Determine the (X, Y) coordinate at the center of the cell enclosing the given text.  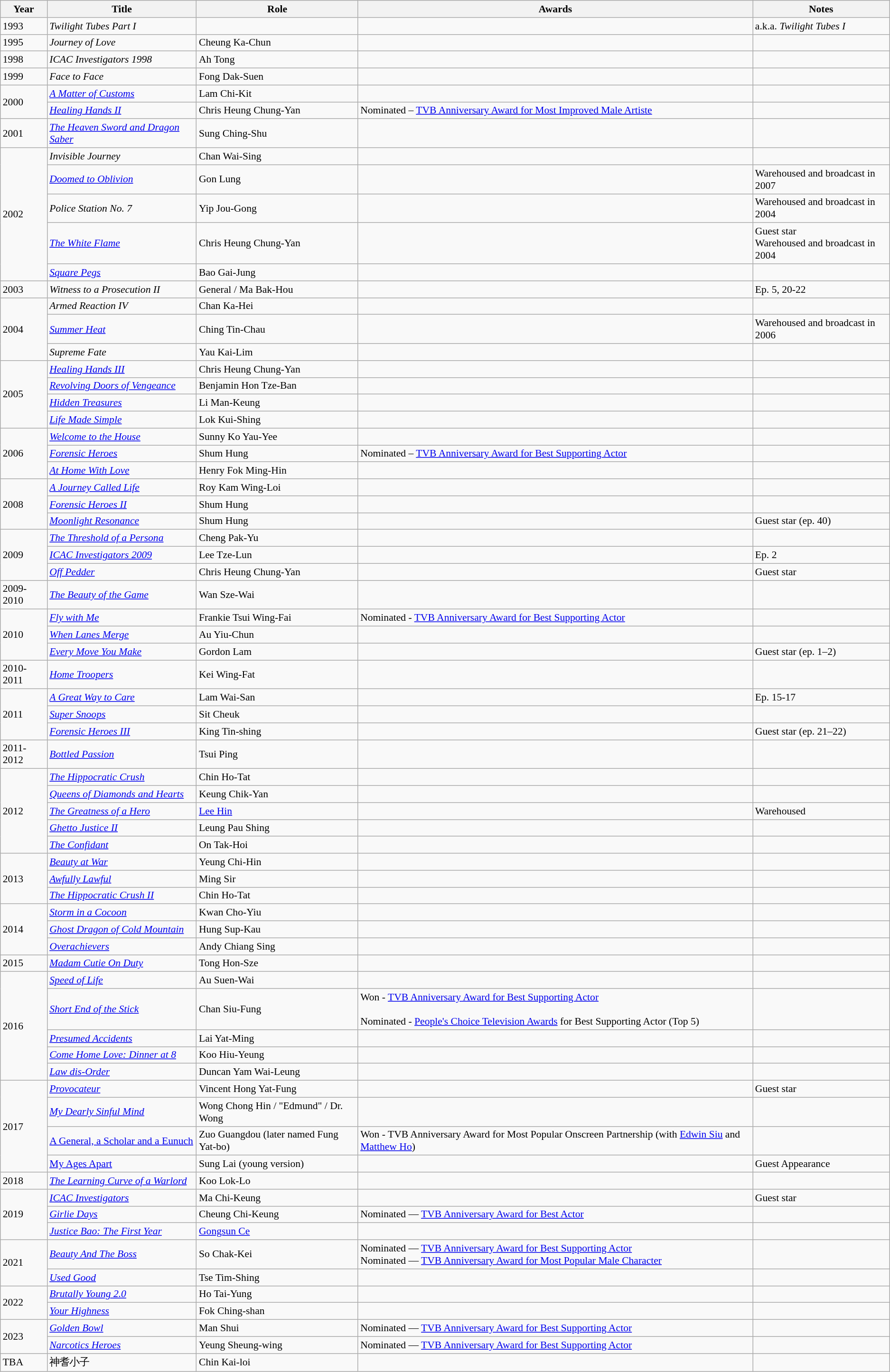
ICAC Investigators 1998 (122, 60)
Sung Lai (young version) (277, 1164)
Henry Fok Ming-Hin (277, 471)
Frankie Tsui Wing-Fai (277, 618)
Nominated – TVB Anniversary Award for Best Supporting Actor (555, 454)
Ep. 5, 20-22 (821, 289)
Bottled Passion (122, 755)
Guest star (ep. 40) (821, 521)
Chan Ka-Hei (277, 306)
Ma Chi-Keung (277, 1198)
Lok Kui-Shing (277, 420)
Kwan Cho-Yiu (277, 913)
2018 (24, 1181)
Girlie Days (122, 1214)
Law dis-Order (122, 1072)
Forensic Heroes (122, 454)
ICAC Investigators 2009 (122, 555)
Ming Sir (277, 879)
Journey of Love (122, 43)
Beauty And The Boss (122, 1255)
Guest star Warehoused and broadcast in 2004 (821, 244)
At Home With Love (122, 471)
Supreme Fate (122, 352)
Speed of Life (122, 980)
Ho Tai-Yung (277, 1294)
Madam Cutie On Duty (122, 963)
Square Pegs (122, 272)
Witness to a Prosecution II (122, 289)
The Heaven Sword and Dragon Saber (122, 134)
A Journey Called Life (122, 487)
Warehoused and broadcast in 2006 (821, 329)
ICAC Investigators (122, 1198)
Tong Hon-Sze (277, 963)
Lee Hin (277, 811)
Nominated - TVB Anniversary Award for Best Supporting Actor (555, 618)
Ghetto Justice II (122, 828)
2014 (24, 929)
Andy Chiang Sing (277, 946)
2023 (24, 1336)
Lam Wai-San (277, 698)
Your Highness (122, 1311)
2006 (24, 454)
Ching Tin-Chau (277, 329)
Chan Siu-Fung (277, 1009)
Doomed to Oblivion (122, 179)
Ep. 15-17 (821, 698)
2021 (24, 1263)
2016 (24, 1026)
Au Yiu-Chun (277, 635)
2011-2012 (24, 755)
Yeung Chi-Hin (277, 862)
Role (277, 9)
Super Snoops (122, 715)
Cheng Pak-Yu (277, 538)
Awards (555, 9)
Presumed Accidents (122, 1038)
Benjamin Hon Tze-Ban (277, 386)
Police Station No. 7 (122, 208)
Koo Hiu-Yeung (277, 1055)
a.k.a. Twilight Tubes I (821, 26)
Man Shui (277, 1328)
2009-2010 (24, 595)
Off Pedder (122, 572)
Fok Ching-shan (277, 1311)
Gon Lung (277, 179)
Face to Face (122, 77)
The Threshold of a Persona (122, 538)
神耆小子 (122, 1363)
1993 (24, 26)
Chan Wai-Sing (277, 157)
Koo Lok-Lo (277, 1181)
Every Move You Make (122, 652)
Overachievers (122, 946)
Narcotics Heroes (122, 1345)
Lai Yat-Ming (277, 1038)
2004 (24, 329)
King Tin-shing (277, 731)
Bao Gai-Jung (277, 272)
Lee Tze-Lun (277, 555)
Cheung Chi-Keung (277, 1214)
2013 (24, 879)
Nominated — TVB Anniversary Award for Best Supporting Actor Nominated — TVB Anniversary Award for Most Popular Male Character (555, 1255)
Nominated – TVB Anniversary Award for Most Improved Male Artiste (555, 111)
My Dearly Sinful Mind (122, 1111)
A General, a Scholar and a Eunuch (122, 1141)
2010 (24, 635)
The Beauty of the Game (122, 595)
Life Made Simple (122, 420)
Yau Kai-Lim (277, 352)
Justice Bao: The First Year (122, 1232)
Guest star (ep. 1–2) (821, 652)
Storm in a Cocoon (122, 913)
Welcome to the House (122, 437)
Awfully Lawful (122, 879)
2017 (24, 1127)
Ep. 2 (821, 555)
Hidden Treasures (122, 403)
Short End of the Stick (122, 1009)
2010-2011 (24, 675)
Hung Sup-Kau (277, 930)
Tse Tim-Shing (277, 1278)
2002 (24, 215)
2011 (24, 715)
Warehoused and broadcast in 2007 (821, 179)
A Great Way to Care (122, 698)
Notes (821, 9)
Invisible Journey (122, 157)
Gordon Lam (277, 652)
Forensic Heroes III (122, 731)
Title (122, 9)
Au Suen-Wai (277, 980)
Zuo Guangdou (later named Fung Yat-bo) (277, 1141)
On Tak-Hoi (277, 845)
1998 (24, 60)
Queens of Diamonds and Hearts (122, 794)
Guest star (ep. 21–22) (821, 731)
The Hippocratic Crush (122, 777)
Tsui Ping (277, 755)
The Learning Curve of a Warlord (122, 1181)
Vincent Hong Yat-Fung (277, 1089)
Warehoused and broadcast in 2004 (821, 208)
2008 (24, 504)
Yip Jou-Gong (277, 208)
2000 (24, 102)
2001 (24, 134)
Armed Reaction IV (122, 306)
Cheung Ka-Chun (277, 43)
The Hippocratic Crush II (122, 896)
So Chak-Kei (277, 1255)
Fly with Me (122, 618)
Won - TVB Anniversary Award for Best Supporting Actor Nominated - People's Choice Television Awards for Best Supporting Actor (Top 5) (555, 1009)
Home Troopers (122, 675)
Beauty at War (122, 862)
Year (24, 9)
Lam Chi-Kit (277, 93)
Sit Cheuk (277, 715)
General / Ma Bak-Hou (277, 289)
When Lanes Merge (122, 635)
Healing Hands II (122, 111)
Gongsun Ce (277, 1232)
Revolving Doors of Vengeance (122, 386)
Brutally Young 2.0 (122, 1294)
Sunny Ko Yau-Yee (277, 437)
Twilight Tubes Part I (122, 26)
Chin Kai-loi (277, 1363)
Moonlight Resonance (122, 521)
Keung Chik-Yan (277, 794)
2019 (24, 1215)
The Confidant (122, 845)
The White Flame (122, 244)
Golden Bowl (122, 1328)
2022 (24, 1302)
Kei Wing-Fat (277, 675)
The Greatness of a Hero (122, 811)
Nominated — TVB Anniversary Award for Best Actor (555, 1214)
Come Home Love: Dinner at 8 (122, 1055)
1999 (24, 77)
TBA (24, 1363)
Sung Ching-Shu (277, 134)
Roy Kam Wing-Loi (277, 487)
Won - TVB Anniversary Award for Most Popular Onscreen Partnership (with Edwin Siu and Matthew Ho) (555, 1141)
Duncan Yam Wai-Leung (277, 1072)
Used Good (122, 1278)
Warehoused (821, 811)
2003 (24, 289)
2009 (24, 555)
Fong Dak-Suen (277, 77)
Yeung Sheung-wing (277, 1345)
My Ages Apart (122, 1164)
Ah Tong (277, 60)
Summer Heat (122, 329)
Ghost Dragon of Cold Mountain (122, 930)
Forensic Heroes II (122, 504)
2015 (24, 963)
Li Man-Keung (277, 403)
Healing Hands III (122, 369)
Wong Chong Hin / "Edmund" / Dr. Wong (277, 1111)
Guest Appearance (821, 1164)
Wan Sze-Wai (277, 595)
2012 (24, 811)
Leung Pau Shing (277, 828)
2005 (24, 394)
A Matter of Customs (122, 93)
1995 (24, 43)
Provocateur (122, 1089)
